Return (X, Y) of the center of cell containing provided text 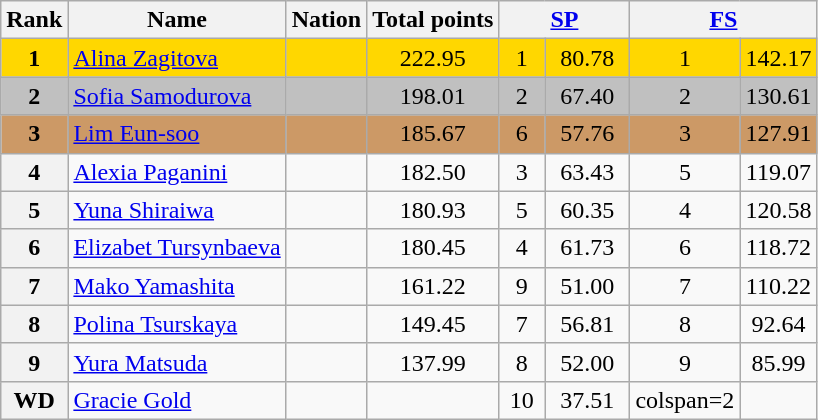
118.72 (778, 248)
Gracie Gold (177, 400)
161.22 (433, 286)
60.35 (588, 210)
Total points (433, 20)
149.45 (433, 324)
FS (724, 20)
Mako Yamashita (177, 286)
WD (34, 400)
92.64 (778, 324)
182.50 (433, 172)
Sofia Samodurova (177, 96)
Elizabet Tursynbaeva (177, 248)
Rank (34, 20)
Alexia Paganini (177, 172)
137.99 (433, 362)
185.67 (433, 134)
Alina Zagitova (177, 58)
142.17 (778, 58)
52.00 (588, 362)
56.81 (588, 324)
57.76 (588, 134)
127.91 (778, 134)
85.99 (778, 362)
130.61 (778, 96)
Nation (326, 20)
Yuna Shiraiwa (177, 210)
51.00 (588, 286)
120.58 (778, 210)
80.78 (588, 58)
180.93 (433, 210)
10 (522, 400)
37.51 (588, 400)
63.43 (588, 172)
Polina Tsurskaya (177, 324)
SP (564, 20)
222.95 (433, 58)
198.01 (433, 96)
67.40 (588, 96)
110.22 (778, 286)
180.45 (433, 248)
Yura Matsuda (177, 362)
Name (177, 20)
119.07 (778, 172)
Lim Eun-soo (177, 134)
colspan=2 (685, 400)
61.73 (588, 248)
